Extract the [X, Y] coordinate from the center of the cell holding the provided text.  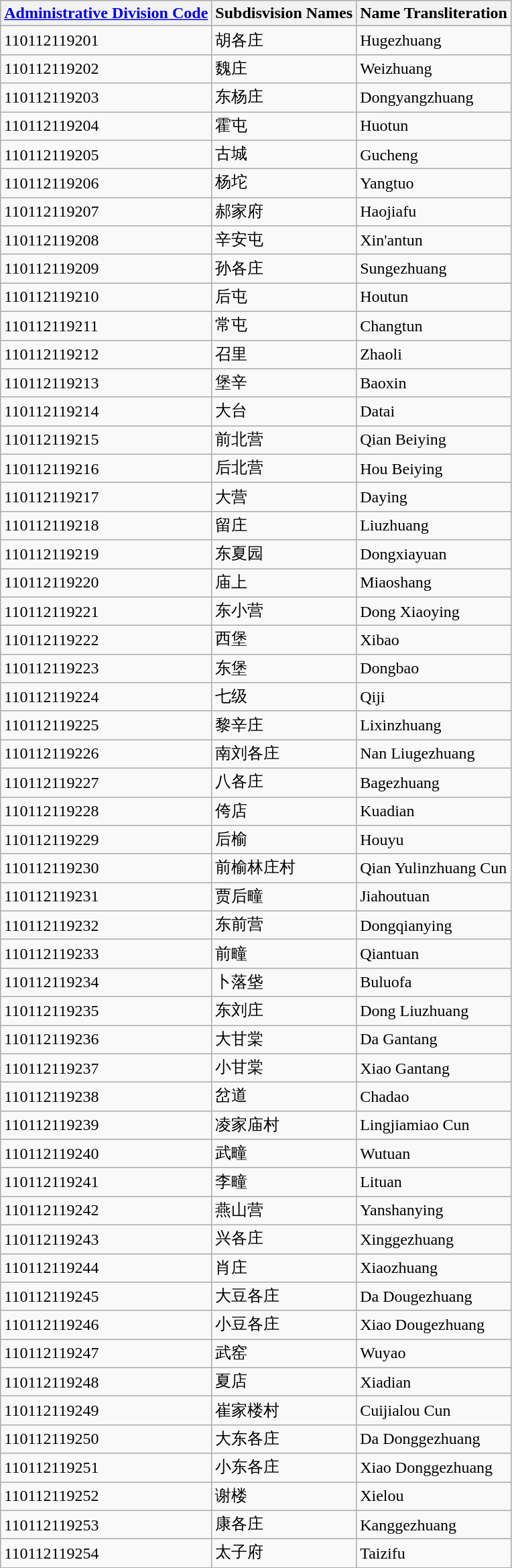
Chadao [434, 1097]
110112119247 [106, 1353]
110112119204 [106, 126]
Baoxin [434, 384]
110112119207 [106, 212]
黎辛庄 [284, 726]
110112119213 [106, 384]
110112119233 [106, 954]
Dongxiayuan [434, 554]
110112119234 [106, 982]
召里 [284, 354]
Miaoshang [434, 583]
Dongbao [434, 668]
崔家楼村 [284, 1411]
110112119245 [106, 1297]
110112119202 [106, 68]
西堡 [284, 640]
南刘各庄 [284, 754]
110112119236 [106, 1040]
110112119206 [106, 184]
110112119238 [106, 1097]
Lixinzhuang [434, 726]
110112119218 [106, 526]
Nan Liugezhuang [434, 754]
110112119246 [106, 1325]
Changtun [434, 326]
Huotun [434, 126]
侉店 [284, 811]
110112119249 [106, 1411]
Liuzhuang [434, 526]
110112119205 [106, 154]
辛安屯 [284, 240]
110112119219 [106, 554]
常屯 [284, 326]
110112119208 [106, 240]
前榆林庄村 [284, 868]
110112119221 [106, 612]
Houyu [434, 840]
太子府 [284, 1553]
Xiaozhuang [434, 1268]
郝家府 [284, 212]
Lituan [434, 1182]
八各庄 [284, 782]
110112119250 [106, 1439]
Qian Yulinzhuang Cun [434, 868]
武窑 [284, 1353]
大台 [284, 412]
Dongqianying [434, 926]
后北营 [284, 468]
110112119216 [106, 468]
七级 [284, 697]
东前营 [284, 926]
110112119226 [106, 754]
Xiao Gantang [434, 1068]
小甘棠 [284, 1068]
留庄 [284, 526]
Xiadian [434, 1382]
岔道 [284, 1097]
Buluofa [434, 982]
110112119224 [106, 697]
110112119232 [106, 926]
前北营 [284, 440]
Lingjiamiao Cun [434, 1125]
夏店 [284, 1382]
东杨庄 [284, 98]
110112119254 [106, 1553]
Jiahoutuan [434, 897]
大营 [284, 498]
后榆 [284, 840]
杨坨 [284, 184]
卜落垡 [284, 982]
Qiantuan [434, 954]
Sungezhuang [434, 268]
Daying [434, 498]
110112119210 [106, 298]
小豆各庄 [284, 1325]
110112119222 [106, 640]
Datai [434, 412]
110112119231 [106, 897]
霍屯 [284, 126]
110112119252 [106, 1497]
大甘棠 [284, 1040]
110112119212 [106, 354]
Cuijialou Cun [434, 1411]
110112119243 [106, 1239]
Xinggezhuang [434, 1239]
Xin'antun [434, 240]
110112119240 [106, 1154]
Da Dougezhuang [434, 1297]
Dongyangzhuang [434, 98]
Administrative Division Code [106, 13]
110112119220 [106, 583]
Haojiafu [434, 212]
东堡 [284, 668]
Subdisvision Names [284, 13]
康各庄 [284, 1525]
凌家庙村 [284, 1125]
肖庄 [284, 1268]
Wuyao [434, 1353]
庙上 [284, 583]
Xiao Donggezhuang [434, 1467]
Hugezhuang [434, 40]
魏庄 [284, 68]
110112119239 [106, 1125]
110112119225 [106, 726]
贾后疃 [284, 897]
Dong Xiaoying [434, 612]
前疃 [284, 954]
大东各庄 [284, 1439]
Kuadian [434, 811]
110112119237 [106, 1068]
110112119241 [106, 1182]
Dong Liuzhuang [434, 1011]
胡各庄 [284, 40]
Name Transliteration [434, 13]
110112119214 [106, 412]
Bagezhuang [434, 782]
Wutuan [434, 1154]
Kanggezhuang [434, 1525]
Xielou [434, 1497]
李疃 [284, 1182]
Yanshanying [434, 1211]
110112119242 [106, 1211]
110112119209 [106, 268]
110112119215 [106, 440]
古城 [284, 154]
兴各庄 [284, 1239]
110112119217 [106, 498]
孙各庄 [284, 268]
Zhaoli [434, 354]
110112119253 [106, 1525]
110112119248 [106, 1382]
东夏园 [284, 554]
后屯 [284, 298]
110112119203 [106, 98]
110112119201 [106, 40]
堡辛 [284, 384]
Da Gantang [434, 1040]
Xibao [434, 640]
110112119229 [106, 840]
Weizhuang [434, 68]
武疃 [284, 1154]
Taizifu [434, 1553]
110112119230 [106, 868]
110112119251 [106, 1467]
Da Donggezhuang [434, 1439]
Houtun [434, 298]
东小营 [284, 612]
110112119228 [106, 811]
东刘庄 [284, 1011]
大豆各庄 [284, 1297]
谢楼 [284, 1497]
110112119211 [106, 326]
110112119227 [106, 782]
Gucheng [434, 154]
Qiji [434, 697]
Hou Beiying [434, 468]
燕山营 [284, 1211]
Qian Beiying [434, 440]
Yangtuo [434, 184]
110112119244 [106, 1268]
小东各庄 [284, 1467]
110112119235 [106, 1011]
Xiao Dougezhuang [434, 1325]
110112119223 [106, 668]
